Determine the (x, y) coordinate at the center of the cell enclosing the given text.  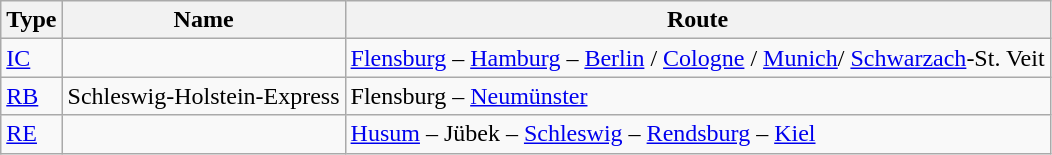
Schleswig-Holstein-Express (204, 96)
Route (698, 20)
Name (204, 20)
RE (32, 134)
RB (32, 96)
Type (32, 20)
Husum – Jübek – Schleswig – Rendsburg – Kiel (698, 134)
Flensburg – Neumünster (698, 96)
IC (32, 58)
Flensburg – Hamburg – Berlin / Cologne / Munich/ Schwarzach-St. Veit (698, 58)
